Return (X, Y) of the center of cell containing provided text 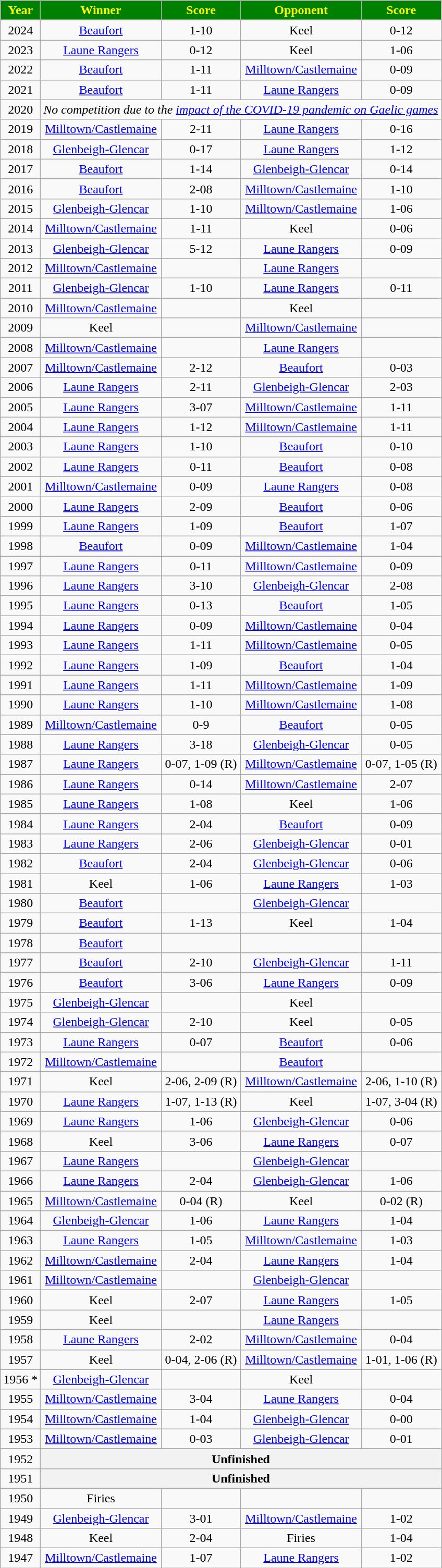
1980 (21, 903)
1960 (21, 1300)
1990 (21, 705)
1994 (21, 626)
2005 (21, 407)
1963 (21, 1241)
1968 (21, 1141)
2023 (21, 50)
1956 * (21, 1379)
2016 (21, 189)
1986 (21, 784)
2011 (21, 288)
5-12 (201, 249)
1988 (21, 744)
1987 (21, 764)
2001 (21, 486)
1964 (21, 1221)
1950 (21, 1498)
2019 (21, 129)
1-13 (201, 923)
1-07, 1-13 (R) (201, 1101)
2-06 (201, 843)
1953 (21, 1439)
1996 (21, 586)
2008 (21, 348)
2015 (21, 209)
2-03 (401, 387)
1962 (21, 1260)
2022 (21, 70)
1977 (21, 963)
2014 (21, 228)
1948 (21, 1538)
1-14 (201, 169)
0-07, 1-09 (R) (201, 764)
1973 (21, 1042)
0-04, 2-06 (R) (201, 1359)
1998 (21, 546)
2007 (21, 367)
2021 (21, 90)
1981 (21, 884)
1957 (21, 1359)
1-01, 1-06 (R) (401, 1359)
1949 (21, 1518)
1979 (21, 923)
1997 (21, 566)
3-10 (201, 586)
0-04 (R) (201, 1200)
1961 (21, 1280)
2-06, 1-10 (R) (401, 1082)
1989 (21, 725)
1972 (21, 1062)
1982 (21, 863)
2020 (21, 109)
1985 (21, 804)
1995 (21, 606)
2-12 (201, 367)
2009 (21, 328)
1970 (21, 1101)
1951 (21, 1478)
1971 (21, 1082)
2013 (21, 249)
0-9 (201, 725)
2004 (21, 427)
1975 (21, 1002)
2017 (21, 169)
1-07, 3-04 (R) (401, 1101)
3-04 (201, 1399)
2010 (21, 308)
1966 (21, 1181)
1952 (21, 1459)
0-02 (R) (401, 1200)
1983 (21, 843)
1976 (21, 983)
0-17 (201, 149)
2012 (21, 268)
2003 (21, 447)
1947 (21, 1558)
0-07, 1-05 (R) (401, 764)
1958 (21, 1340)
Winner (101, 10)
1967 (21, 1161)
1999 (21, 526)
3-07 (201, 407)
2024 (21, 30)
0-10 (401, 447)
3-18 (201, 744)
1965 (21, 1200)
1992 (21, 665)
3-01 (201, 1518)
2018 (21, 149)
2-06, 2-09 (R) (201, 1082)
Year (21, 10)
1991 (21, 685)
1955 (21, 1399)
0-16 (401, 129)
1974 (21, 1022)
2-02 (201, 1340)
Opponent (301, 10)
1954 (21, 1419)
No competition due to the impact of the COVID-19 pandemic on Gaelic games (241, 109)
2002 (21, 467)
1978 (21, 943)
2-09 (201, 506)
1993 (21, 645)
2006 (21, 387)
2000 (21, 506)
0-13 (201, 606)
1984 (21, 824)
1969 (21, 1121)
0-00 (401, 1419)
1959 (21, 1320)
